Search for the cell housing the specified text and yield its [x, y] center coordinate. 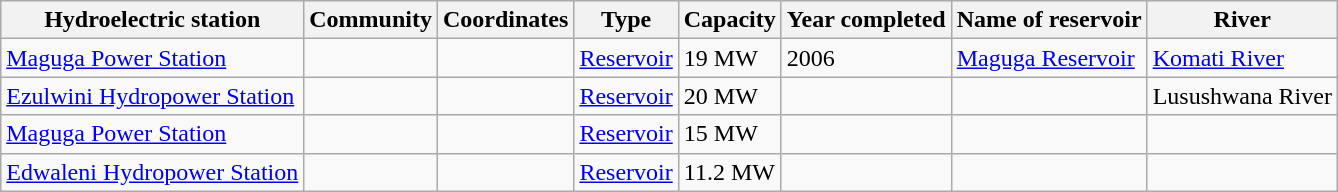
Year completed [866, 20]
19 MW [730, 58]
Hydroelectric station [152, 20]
11.2 MW [730, 172]
Capacity [730, 20]
20 MW [730, 96]
Maguga Reservoir [1049, 58]
Name of reservoir [1049, 20]
River [1242, 20]
Edwaleni Hydropower Station [152, 172]
Ezulwini Hydropower Station [152, 96]
Community [371, 20]
Lusushwana River [1242, 96]
Type [626, 20]
2006 [866, 58]
Komati River [1242, 58]
Coordinates [505, 20]
15 MW [730, 134]
